From the cell containing the given text, extract its center point as (X, Y) coordinate. 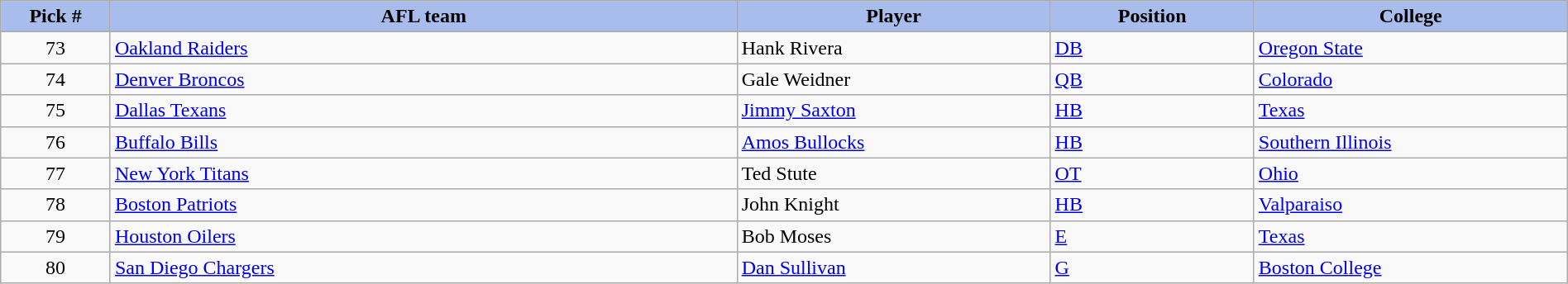
E (1152, 236)
G (1152, 267)
QB (1152, 79)
Oakland Raiders (423, 48)
OT (1152, 173)
Buffalo Bills (423, 142)
Jimmy Saxton (893, 111)
Ohio (1411, 173)
Player (893, 17)
Hank Rivera (893, 48)
Bob Moses (893, 236)
75 (56, 111)
Oregon State (1411, 48)
Amos Bullocks (893, 142)
Gale Weidner (893, 79)
DB (1152, 48)
73 (56, 48)
San Diego Chargers (423, 267)
Dallas Texans (423, 111)
AFL team (423, 17)
Colorado (1411, 79)
Boston Patriots (423, 205)
Denver Broncos (423, 79)
College (1411, 17)
Valparaiso (1411, 205)
New York Titans (423, 173)
80 (56, 267)
74 (56, 79)
Dan Sullivan (893, 267)
76 (56, 142)
Pick # (56, 17)
Position (1152, 17)
Ted Stute (893, 173)
Houston Oilers (423, 236)
79 (56, 236)
John Knight (893, 205)
Boston College (1411, 267)
78 (56, 205)
77 (56, 173)
Southern Illinois (1411, 142)
